Return [x, y] of the center of cell containing provided text 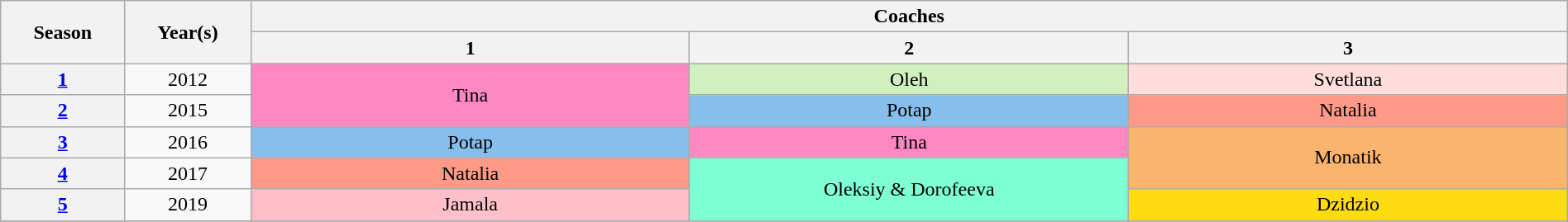
Svetlana [1348, 79]
Season [63, 32]
4 [63, 173]
2017 [189, 173]
2016 [189, 142]
2012 [189, 79]
Oleksiy & Dorofeeva [910, 189]
Monatik [1348, 158]
Dzidzio [1348, 205]
Oleh [910, 79]
2015 [189, 111]
Coaches [909, 17]
2019 [189, 205]
5 [63, 205]
Year(s) [189, 32]
Jamala [470, 205]
